Detect which cell encompasses the target text, then output its [X, Y] center coordinate. 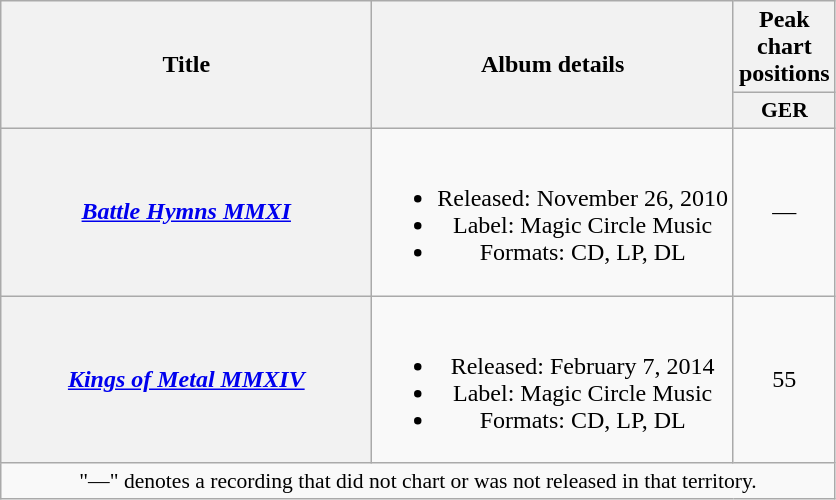
Battle Hymns MMXI [186, 212]
Released: February 7, 2014Label: Magic Circle MusicFormats: CD, LP, DL [553, 380]
GER [784, 111]
Kings of Metal MMXIV [186, 380]
Title [186, 65]
55 [784, 380]
— [784, 212]
Peak chart positions [784, 47]
Released: November 26, 2010Label: Magic Circle MusicFormats: CD, LP, DL [553, 212]
Album details [553, 65]
"—" denotes a recording that did not chart or was not released in that territory. [418, 481]
